Determine the (X, Y) coordinate at the center of the cell enclosing the given text.  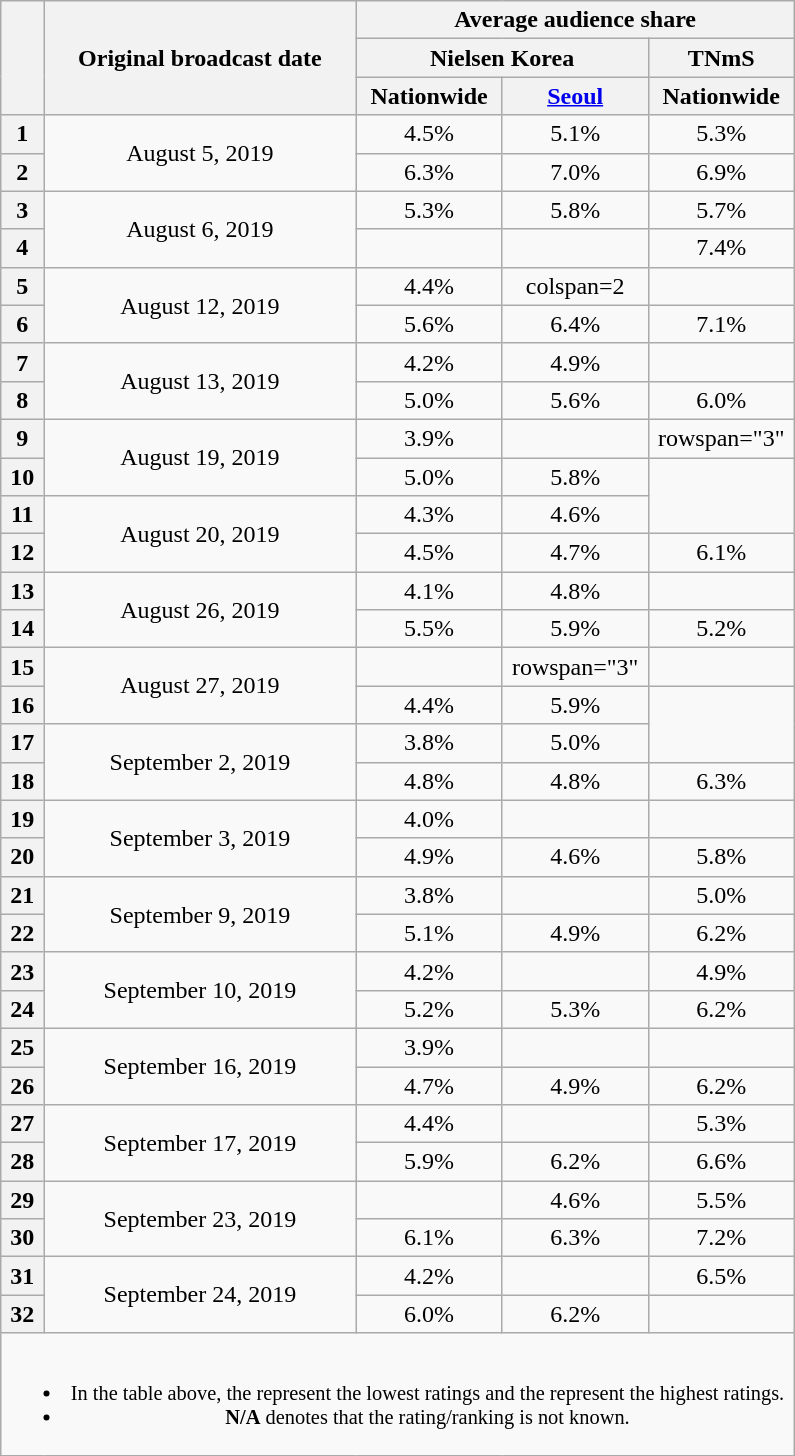
28 (22, 1162)
September 2, 2019 (200, 762)
September 17, 2019 (200, 1143)
7.0% (575, 172)
Original broadcast date (200, 58)
September 16, 2019 (200, 1066)
In the table above, the represent the lowest ratings and the represent the highest ratings.N/A denotes that the rating/ranking is not known. (398, 1394)
1 (22, 134)
27 (22, 1124)
30 (22, 1238)
August 13, 2019 (200, 381)
8 (22, 400)
7.1% (721, 324)
16 (22, 705)
11 (22, 515)
7 (22, 362)
6 (22, 324)
13 (22, 591)
5 (22, 286)
August 27, 2019 (200, 686)
20 (22, 857)
Seoul (575, 96)
4.3% (429, 515)
4 (22, 248)
6.5% (721, 1276)
26 (22, 1085)
6.4% (575, 324)
September 3, 2019 (200, 838)
August 12, 2019 (200, 305)
21 (22, 895)
25 (22, 1047)
10 (22, 477)
September 10, 2019 (200, 990)
7.4% (721, 248)
August 19, 2019 (200, 457)
August 20, 2019 (200, 534)
7.2% (721, 1238)
18 (22, 781)
August 5, 2019 (200, 153)
22 (22, 933)
31 (22, 1276)
September 24, 2019 (200, 1295)
15 (22, 667)
12 (22, 553)
6.9% (721, 172)
September 23, 2019 (200, 1219)
Nielsen Korea (502, 58)
TNmS (721, 58)
August 26, 2019 (200, 610)
4.1% (429, 591)
29 (22, 1200)
32 (22, 1314)
17 (22, 743)
23 (22, 971)
5.7% (721, 210)
6.6% (721, 1162)
September 9, 2019 (200, 914)
14 (22, 629)
colspan=2 (575, 286)
August 6, 2019 (200, 229)
24 (22, 1009)
19 (22, 819)
3 (22, 210)
Average audience share (575, 20)
2 (22, 172)
4.0% (429, 819)
9 (22, 438)
